Provide the (X, Y) coordinate of the cell's center where the given text is located.  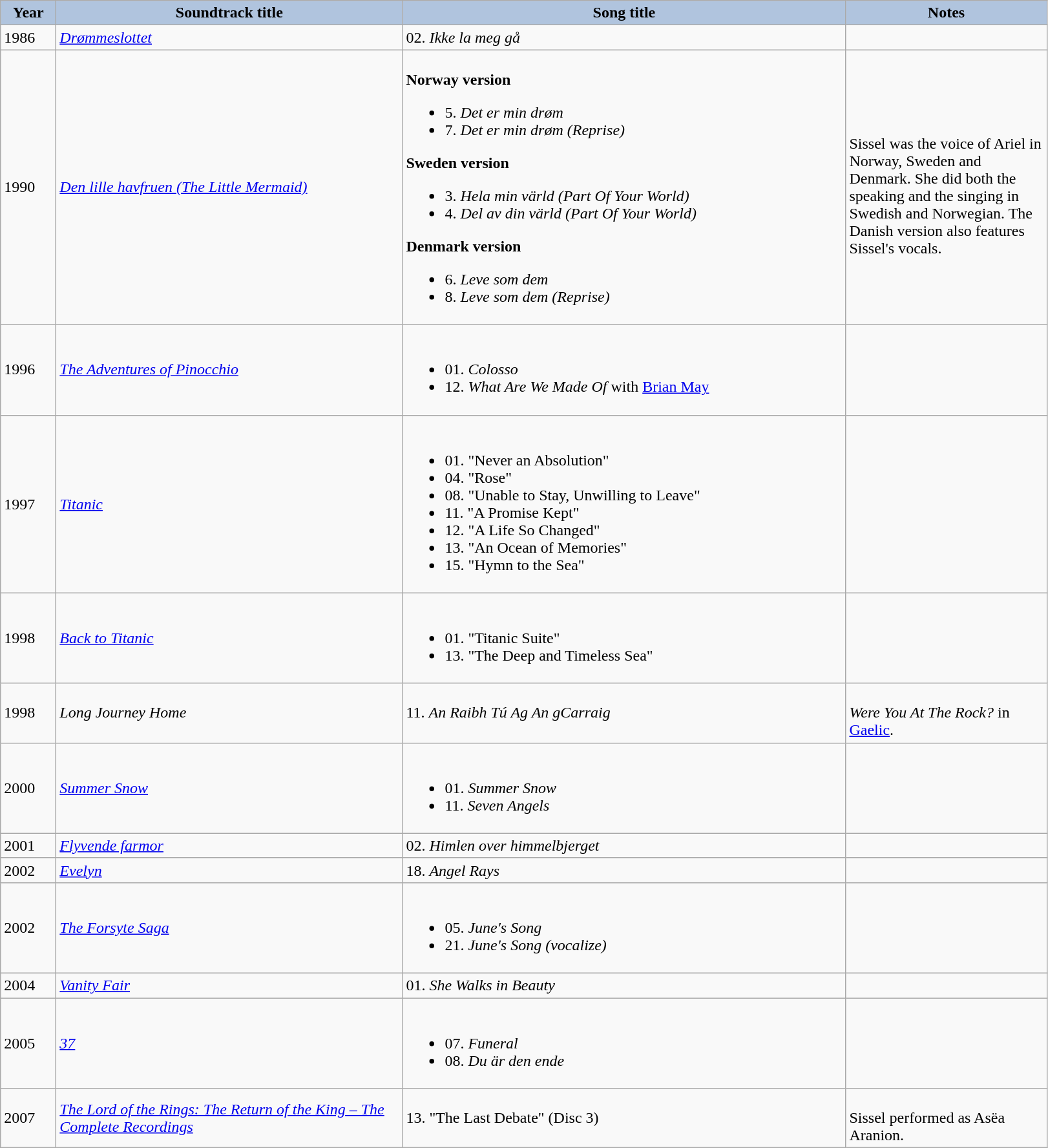
2005 (28, 1043)
01. Colosso12. What Are We Made Of with Brian May (624, 370)
07. Funeral08. Du är den ende (624, 1043)
2007 (28, 1118)
Sissel performed as Asëa Aranion. (946, 1118)
11. An Raibh Tú Ag An gCarraig (624, 713)
18. Angel Rays (624, 870)
Evelyn (229, 870)
Notes (946, 13)
Summer Snow (229, 788)
Were You At The Rock? in Gaelic. (946, 713)
Song title (624, 13)
Titanic (229, 504)
01. Summer Snow11. Seven Angels (624, 788)
Drømmeslottet (229, 37)
2001 (28, 845)
Year (28, 13)
2004 (28, 985)
The Forsyte Saga (229, 928)
05. June's Song21. June's Song (vocalize) (624, 928)
Vanity Fair (229, 985)
Flyvende farmor (229, 845)
01. "Titanic Suite"13. "The Deep and Timeless Sea" (624, 638)
The Adventures of Pinocchio (229, 370)
02. Himlen over himmelbjerget (624, 845)
02. Ikke la meg gå (624, 37)
13. "The Last Debate" (Disc 3) (624, 1118)
2000 (28, 788)
1997 (28, 504)
Soundtrack title (229, 13)
Den lille havfruen (The Little Mermaid) (229, 187)
1996 (28, 370)
Long Journey Home (229, 713)
01. She Walks in Beauty (624, 985)
37 (229, 1043)
The Lord of the Rings: The Return of the King – The Complete Recordings (229, 1118)
1986 (28, 37)
Back to Titanic (229, 638)
1990 (28, 187)
